Search for the cell housing the specified text and yield its [x, y] center coordinate. 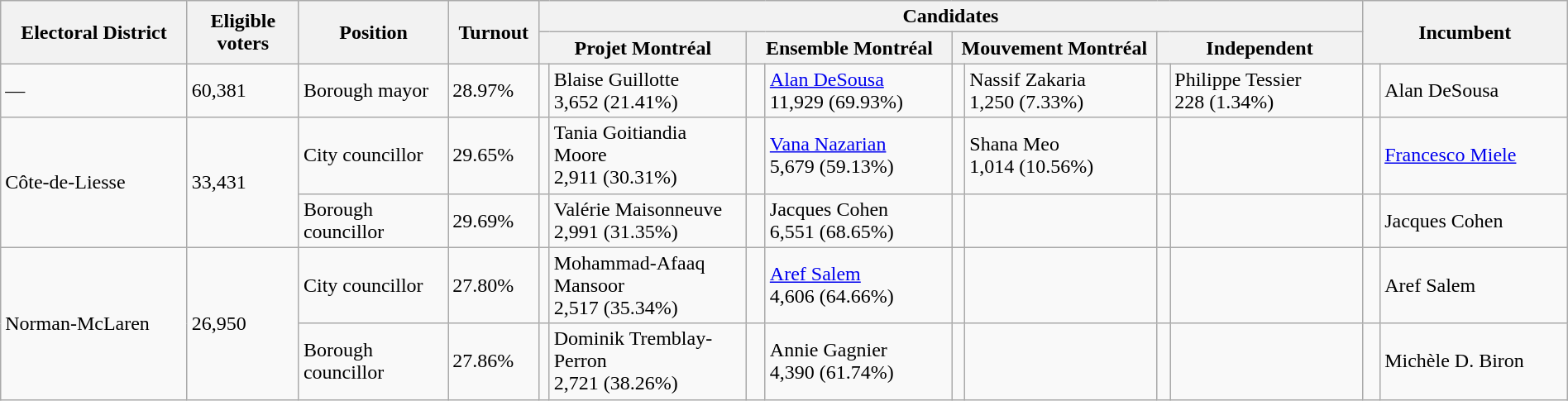
Valérie Maisonneuve 2,991 (31.35%) [648, 220]
Aref Salem [1474, 285]
Philippe Tessier 228 (1.34%) [1266, 91]
27.80% [494, 285]
Michèle D. Biron [1474, 361]
Côte-de-Liesse [94, 182]
Eligible voters [243, 32]
33,431 [243, 182]
Electoral District [94, 32]
Jacques Cohen [1474, 220]
26,950 [243, 323]
Ensemble Montréal [849, 48]
— [94, 91]
Independent [1260, 48]
Borough mayor [373, 91]
29.65% [494, 155]
Shana Meo 1,014 (10.56%) [1061, 155]
Alan DeSousa [1474, 91]
Mouvement Montréal [1054, 48]
Jacques Cohen 6,551 (68.65%) [858, 220]
Tania Goitiandia Moore 2,911 (30.31%) [648, 155]
29.69% [494, 220]
Position [373, 32]
Alan DeSousa 11,929 (69.93%) [858, 91]
Francesco Miele [1474, 155]
Projet Montréal [643, 48]
Blaise Guillotte 3,652 (21.41%) [648, 91]
Norman-McLaren [94, 323]
60,381 [243, 91]
Incumbent [1465, 32]
Dominik Tremblay-Perron 2,721 (38.26%) [648, 361]
27.86% [494, 361]
Aref Salem 4,606 (64.66%) [858, 285]
Turnout [494, 32]
Annie Gagnier 4,390 (61.74%) [858, 361]
Mohammad-Afaaq Mansoor 2,517 (35.34%) [648, 285]
Vana Nazarian 5,679 (59.13%) [858, 155]
Nassif Zakaria 1,250 (7.33%) [1061, 91]
Candidates [951, 17]
28.97% [494, 91]
